Determine the [X, Y] coordinate at the center of the cell enclosing the given text.  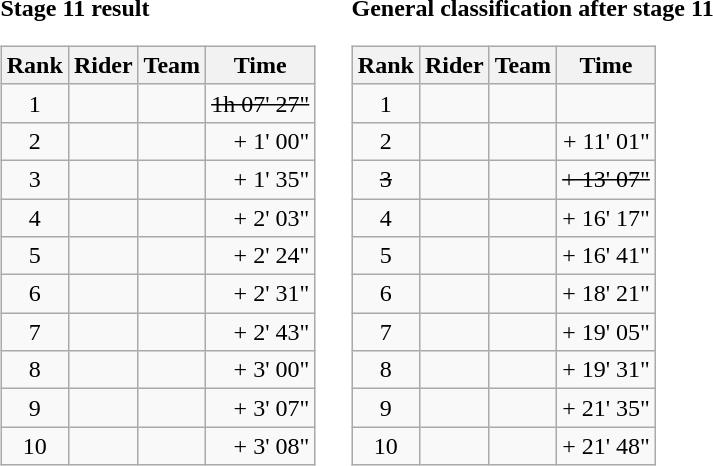
+ 2' 43" [260, 332]
+ 2' 03" [260, 217]
+ 21' 48" [606, 446]
+ 3' 07" [260, 408]
+ 11' 01" [606, 141]
+ 3' 00" [260, 370]
+ 19' 05" [606, 332]
+ 2' 24" [260, 256]
+ 3' 08" [260, 446]
+ 13' 07" [606, 179]
+ 2' 31" [260, 294]
+ 1' 35" [260, 179]
1h 07' 27" [260, 103]
+ 16' 17" [606, 217]
+ 21' 35" [606, 408]
+ 16' 41" [606, 256]
+ 1' 00" [260, 141]
+ 18' 21" [606, 294]
+ 19' 31" [606, 370]
